Locate the cell with the specified text and output its (X, Y) center coordinate. 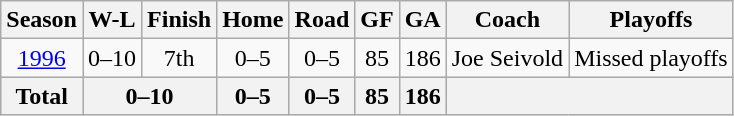
GF (377, 20)
Playoffs (652, 20)
7th (180, 58)
Missed playoffs (652, 58)
Road (322, 20)
Total (42, 96)
Coach (507, 20)
W-L (112, 20)
Season (42, 20)
Home (253, 20)
1996 (42, 58)
GA (422, 20)
Joe Seivold (507, 58)
Finish (180, 20)
